Return the (x, y) coordinate for the center point of the cell that contains the specified text.  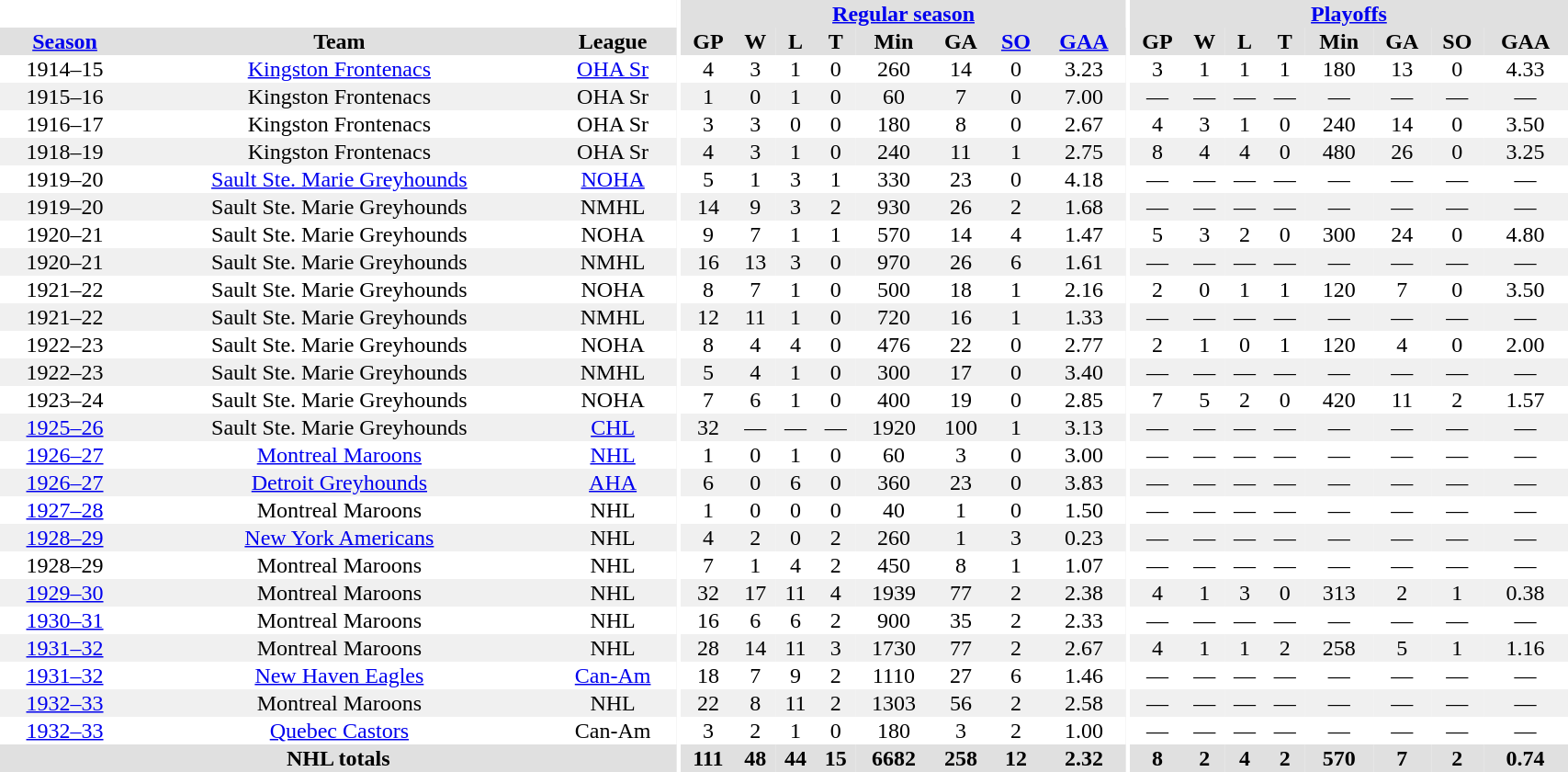
1.61 (1084, 262)
450 (895, 565)
1920 (895, 427)
NHL totals (338, 758)
56 (961, 703)
1.68 (1084, 207)
1.50 (1084, 510)
2.85 (1084, 400)
2.00 (1526, 345)
1.16 (1526, 648)
1925–26 (64, 427)
1.33 (1084, 317)
111 (707, 758)
28 (707, 648)
New York Americans (340, 538)
Season (64, 41)
1939 (895, 593)
3.83 (1084, 482)
2.16 (1084, 289)
0.74 (1526, 758)
1929–30 (64, 593)
1.57 (1526, 400)
3.00 (1084, 455)
4.18 (1084, 179)
476 (895, 345)
4.80 (1526, 234)
Team (340, 41)
2.75 (1084, 152)
1.07 (1084, 565)
2.38 (1084, 593)
2.77 (1084, 345)
48 (755, 758)
27 (961, 675)
Detroit Greyhounds (340, 482)
3.25 (1526, 152)
480 (1339, 152)
CHL (614, 427)
6682 (895, 758)
Quebec Castors (340, 731)
1303 (895, 703)
2.58 (1084, 703)
7.00 (1084, 96)
1930–31 (64, 620)
24 (1402, 234)
0.23 (1084, 538)
3.13 (1084, 427)
35 (961, 620)
3.23 (1084, 69)
New Haven Eagles (340, 675)
500 (895, 289)
420 (1339, 400)
19 (961, 400)
100 (961, 427)
1915–16 (64, 96)
1927–28 (64, 510)
1730 (895, 648)
AHA (614, 482)
720 (895, 317)
313 (1339, 593)
2.32 (1084, 758)
2.33 (1084, 620)
970 (895, 262)
1918–19 (64, 152)
Playoffs (1349, 14)
1916–17 (64, 124)
1.00 (1084, 731)
1.46 (1084, 675)
330 (895, 179)
40 (895, 510)
360 (895, 482)
1110 (895, 675)
3.40 (1084, 372)
1923–24 (64, 400)
League (614, 41)
44 (795, 758)
930 (895, 207)
15 (836, 758)
Regular season (903, 14)
400 (895, 400)
900 (895, 620)
1.47 (1084, 234)
1914–15 (64, 69)
4.33 (1526, 69)
0.38 (1526, 593)
